For the text-containing cell, return its midpoint in [X, Y] coordinate format. 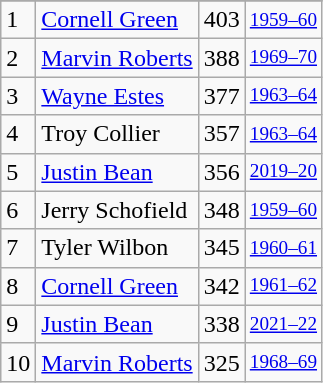
1960–61 [283, 248]
357 [222, 134]
388 [222, 58]
342 [222, 286]
4 [18, 134]
5 [18, 172]
3 [18, 96]
1968–69 [283, 362]
7 [18, 248]
356 [222, 172]
2019–20 [283, 172]
Jerry Schofield [117, 210]
377 [222, 96]
345 [222, 248]
10 [18, 362]
6 [18, 210]
348 [222, 210]
338 [222, 324]
2021–22 [283, 324]
2 [18, 58]
325 [222, 362]
1961–62 [283, 286]
1 [18, 20]
8 [18, 286]
Troy Collier [117, 134]
Wayne Estes [117, 96]
403 [222, 20]
Tyler Wilbon [117, 248]
1969–70 [283, 58]
9 [18, 324]
